For the text-containing cell, return its midpoint in [X, Y] coordinate format. 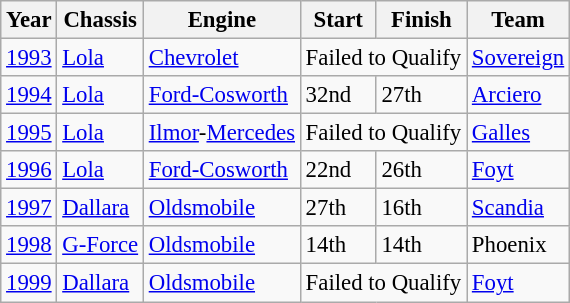
Engine [222, 20]
Chevrolet [222, 58]
Ilmor-Mercedes [222, 133]
1998 [29, 245]
Phoenix [518, 245]
Start [338, 20]
Sovereign [518, 58]
G-Force [100, 245]
Arciero [518, 95]
1997 [29, 208]
1995 [29, 133]
Chassis [100, 20]
16th [421, 208]
Scandia [518, 208]
32nd [338, 95]
Galles [518, 133]
1996 [29, 170]
1999 [29, 283]
1993 [29, 58]
26th [421, 170]
1994 [29, 95]
Year [29, 20]
Finish [421, 20]
22nd [338, 170]
Team [518, 20]
